Search for the cell housing the specified text and yield its (x, y) center coordinate. 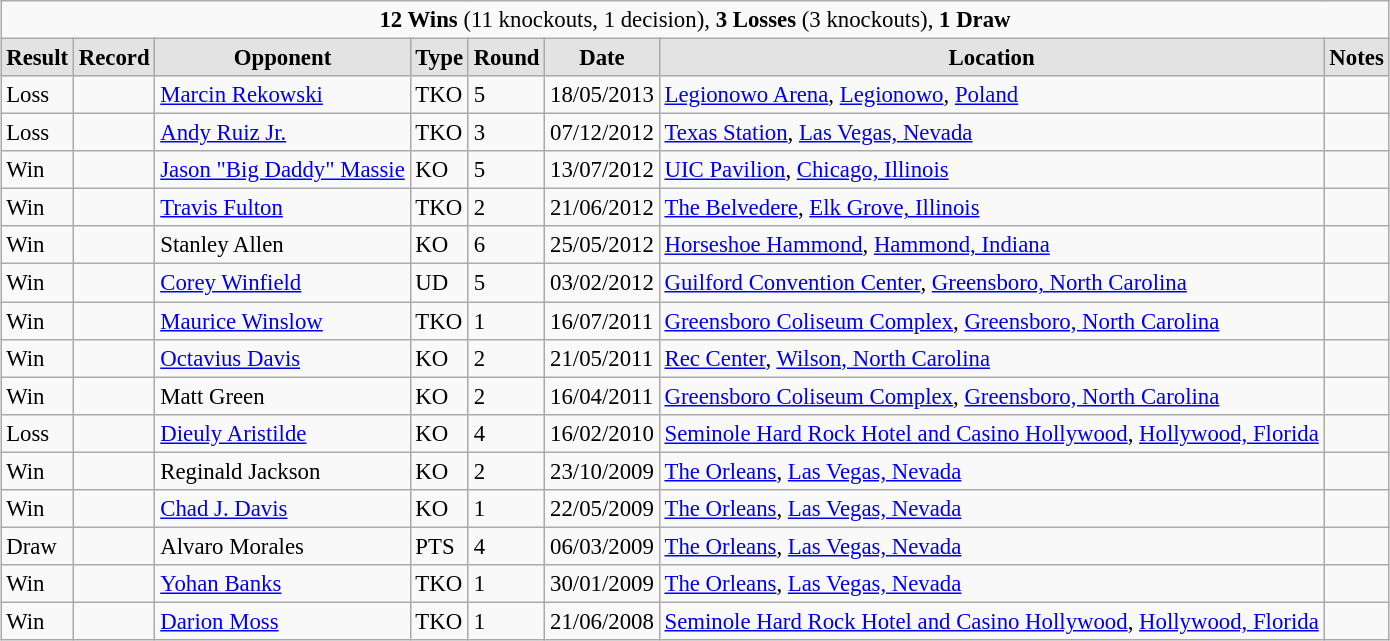
Draw (38, 546)
Dieuly Aristilde (282, 433)
Andy Ruiz Jr. (282, 133)
Octavius Davis (282, 358)
Rec Center, Wilson, North Carolina (992, 358)
Record (114, 57)
6 (506, 245)
Stanley Allen (282, 245)
UIC Pavilion, Chicago, Illinois (992, 170)
22/05/2009 (602, 508)
Notes (1356, 57)
Opponent (282, 57)
Type (439, 57)
Jason "Big Daddy" Massie (282, 170)
21/06/2012 (602, 208)
Location (992, 57)
23/10/2009 (602, 471)
21/05/2011 (602, 358)
Matt Green (282, 396)
16/07/2011 (602, 321)
Reginald Jackson (282, 471)
PTS (439, 546)
12 Wins (11 knockouts, 1 decision), 3 Losses (3 knockouts), 1 Draw (695, 20)
Texas Station, Las Vegas, Nevada (992, 133)
Horseshoe Hammond, Hammond, Indiana (992, 245)
21/06/2008 (602, 621)
18/05/2013 (602, 95)
Darion Moss (282, 621)
3 (506, 133)
Legionowo Arena, Legionowo, Poland (992, 95)
The Belvedere, Elk Grove, Illinois (992, 208)
Maurice Winslow (282, 321)
Travis Fulton (282, 208)
Corey Winfield (282, 283)
Round (506, 57)
25/05/2012 (602, 245)
30/01/2009 (602, 584)
Marcin Rekowski (282, 95)
Alvaro Morales (282, 546)
Yohan Banks (282, 584)
16/04/2011 (602, 396)
Result (38, 57)
Guilford Convention Center, Greensboro, North Carolina (992, 283)
13/07/2012 (602, 170)
Date (602, 57)
07/12/2012 (602, 133)
Chad J. Davis (282, 508)
16/02/2010 (602, 433)
06/03/2009 (602, 546)
03/02/2012 (602, 283)
UD (439, 283)
